For the text-containing cell, return its midpoint in [x, y] coordinate format. 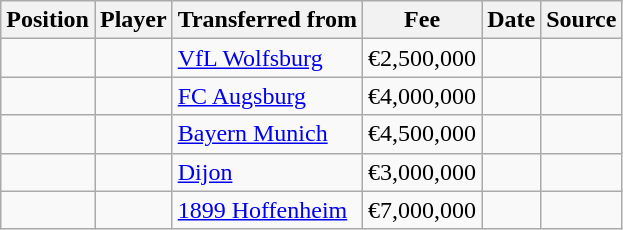
Source [582, 20]
€3,000,000 [422, 172]
€4,500,000 [422, 134]
Bayern Munich [267, 134]
1899 Hoffenheim [267, 210]
Fee [422, 20]
€4,000,000 [422, 96]
Position [48, 20]
FC Augsburg [267, 96]
VfL Wolfsburg [267, 58]
Player [133, 20]
€2,500,000 [422, 58]
Dijon [267, 172]
Transferred from [267, 20]
€7,000,000 [422, 210]
Date [512, 20]
